Determine the (x, y) coordinate at the center of the cell enclosing the given text.  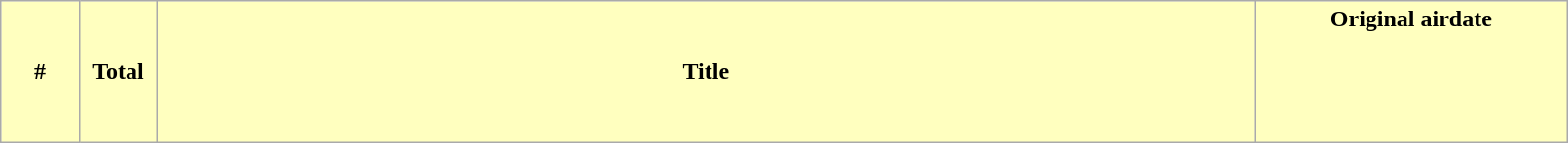
Original airdate (1411, 72)
Total (118, 72)
# (40, 72)
Title (707, 72)
